Extract the [X, Y] coordinate from the center of the cell holding the provided text.  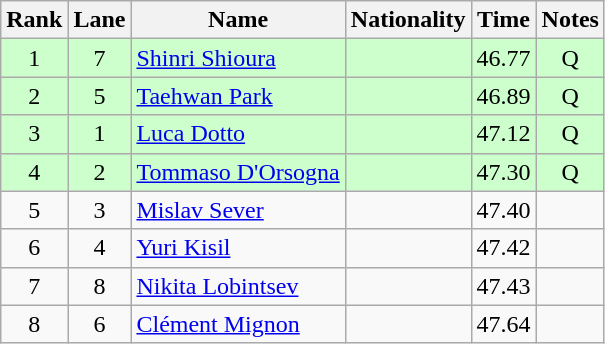
Shinri Shioura [238, 58]
Lane [100, 20]
Luca Dotto [238, 134]
47.12 [504, 134]
Notes [570, 20]
47.40 [504, 210]
46.77 [504, 58]
47.42 [504, 248]
Name [238, 20]
Tommaso D'Orsogna [238, 172]
Taehwan Park [238, 96]
Nationality [408, 20]
Mislav Sever [238, 210]
Nikita Lobintsev [238, 286]
47.43 [504, 286]
Clément Mignon [238, 324]
Rank [34, 20]
46.89 [504, 96]
47.30 [504, 172]
Time [504, 20]
47.64 [504, 324]
Yuri Kisil [238, 248]
